Provide the [X, Y] coordinate of the cell's center where the given text is located.  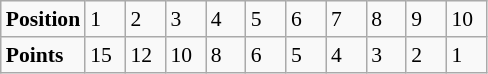
7 [346, 19]
9 [426, 19]
15 [105, 55]
12 [145, 55]
Points [43, 55]
Position [43, 19]
